For the text-containing cell, return its midpoint in [X, Y] coordinate format. 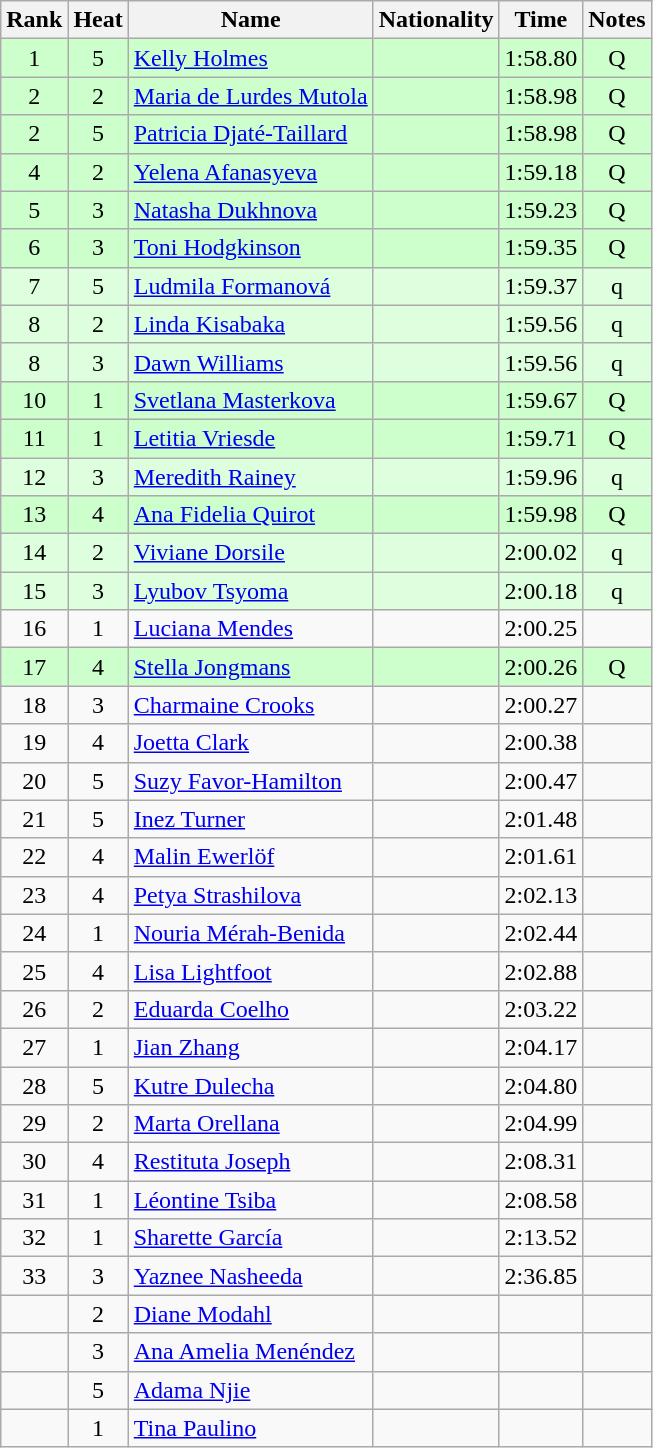
1:59.23 [541, 210]
2:08.58 [541, 1200]
Ana Fidelia Quirot [250, 515]
2:08.31 [541, 1162]
2:02.88 [541, 971]
2:04.99 [541, 1124]
1:59.98 [541, 515]
22 [34, 857]
Letitia Vriesde [250, 438]
Malin Ewerlöf [250, 857]
Toni Hodgkinson [250, 248]
Kelly Holmes [250, 58]
Suzy Favor-Hamilton [250, 781]
1:59.37 [541, 286]
Yaznee Nasheeda [250, 1276]
2:00.27 [541, 705]
2:01.48 [541, 819]
Patricia Djaté-Taillard [250, 134]
2:00.26 [541, 667]
2:00.18 [541, 591]
Meredith Rainey [250, 477]
2:02.44 [541, 933]
23 [34, 895]
2:13.52 [541, 1238]
Tina Paulino [250, 1428]
11 [34, 438]
2:00.38 [541, 743]
1:59.67 [541, 400]
21 [34, 819]
30 [34, 1162]
Nationality [436, 20]
28 [34, 1085]
Restituta Joseph [250, 1162]
7 [34, 286]
Marta Orellana [250, 1124]
Sharette García [250, 1238]
Linda Kisabaka [250, 324]
Petya Strashilova [250, 895]
Inez Turner [250, 819]
Maria de Lurdes Mutola [250, 96]
Adama Njie [250, 1390]
1:59.71 [541, 438]
18 [34, 705]
Heat [98, 20]
20 [34, 781]
Name [250, 20]
Kutre Dulecha [250, 1085]
2:04.17 [541, 1047]
2:04.80 [541, 1085]
Lyubov Tsyoma [250, 591]
31 [34, 1200]
17 [34, 667]
Viviane Dorsile [250, 553]
2:03.22 [541, 1009]
1:59.96 [541, 477]
Ludmila Formanová [250, 286]
Joetta Clark [250, 743]
Léontine Tsiba [250, 1200]
Nouria Mérah-Benida [250, 933]
15 [34, 591]
1:59.18 [541, 172]
Charmaine Crooks [250, 705]
1:59.35 [541, 248]
Notes [617, 20]
32 [34, 1238]
Jian Zhang [250, 1047]
2:02.13 [541, 895]
Diane Modahl [250, 1314]
24 [34, 933]
13 [34, 515]
2:01.61 [541, 857]
Rank [34, 20]
Time [541, 20]
Natasha Dukhnova [250, 210]
19 [34, 743]
29 [34, 1124]
12 [34, 477]
1:58.80 [541, 58]
Dawn Williams [250, 362]
26 [34, 1009]
2:00.02 [541, 553]
2:36.85 [541, 1276]
Eduarda Coelho [250, 1009]
Svetlana Masterkova [250, 400]
14 [34, 553]
Ana Amelia Menéndez [250, 1352]
25 [34, 971]
Yelena Afanasyeva [250, 172]
16 [34, 629]
2:00.25 [541, 629]
33 [34, 1276]
10 [34, 400]
6 [34, 248]
Stella Jongmans [250, 667]
2:00.47 [541, 781]
Luciana Mendes [250, 629]
Lisa Lightfoot [250, 971]
27 [34, 1047]
